Provide the (X, Y) coordinate of the cell's center where the given text is located.  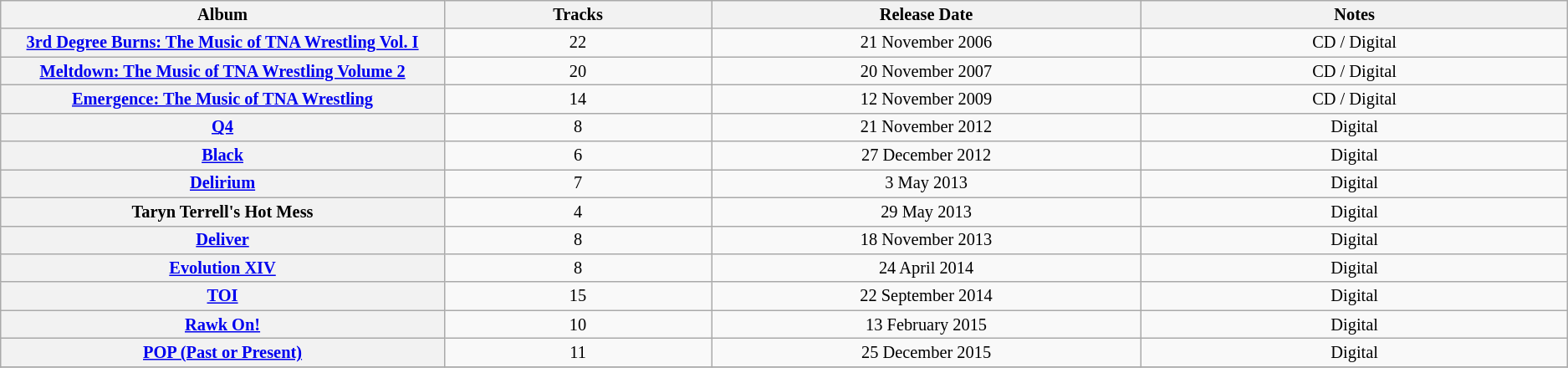
13 February 2015 (927, 325)
22 September 2014 (927, 296)
14 (577, 99)
Emergence: The Music of TNA Wrestling (222, 99)
20 (577, 71)
27 December 2012 (927, 156)
18 November 2013 (927, 240)
22 (577, 43)
Notes (1354, 14)
21 November 2012 (927, 127)
Album (222, 14)
Delirium (222, 183)
4 (577, 212)
Evolution XIV (222, 268)
21 November 2006 (927, 43)
Rawk On! (222, 325)
7 (577, 183)
POP (Past or Present) (222, 352)
Black (222, 156)
3rd Degree Burns: The Music of TNA Wrestling Vol. I (222, 43)
Q4 (222, 127)
12 November 2009 (927, 99)
Taryn Terrell's Hot Mess (222, 212)
24 April 2014 (927, 268)
3 May 2013 (927, 183)
11 (577, 352)
10 (577, 325)
25 December 2015 (927, 352)
Deliver (222, 240)
15 (577, 296)
20 November 2007 (927, 71)
Meltdown: The Music of TNA Wrestling Volume 2 (222, 71)
Tracks (577, 14)
6 (577, 156)
29 May 2013 (927, 212)
Release Date (927, 14)
TOI (222, 296)
